For the text-containing cell, return its midpoint in [x, y] coordinate format. 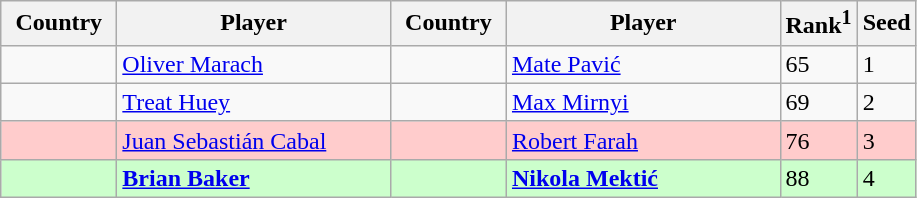
65 [818, 64]
Nikola Mektić [643, 178]
Treat Huey [254, 102]
Rank1 [818, 24]
4 [886, 178]
Juan Sebastián Cabal [254, 140]
76 [818, 140]
Max Mirnyi [643, 102]
Brian Baker [254, 178]
Oliver Marach [254, 64]
Seed [886, 24]
Robert Farah [643, 140]
2 [886, 102]
3 [886, 140]
88 [818, 178]
1 [886, 64]
69 [818, 102]
Mate Pavić [643, 64]
